Extract the (x, y) coordinate from the center of the cell holding the provided text.  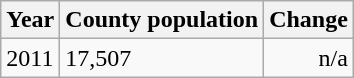
2011 (30, 58)
n/a (309, 58)
17,507 (162, 58)
Change (309, 20)
Year (30, 20)
County population (162, 20)
